Find where the given text appears and provide that cell's center as (X, Y) coordinate. 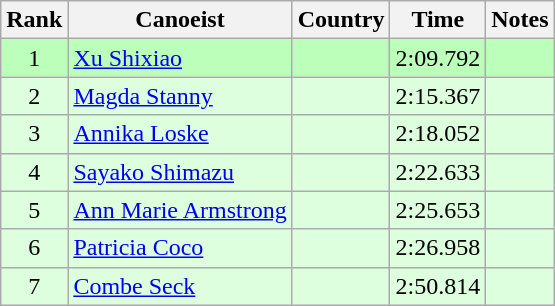
Rank (34, 20)
2:50.814 (438, 286)
Time (438, 20)
Combe Seck (180, 286)
7 (34, 286)
2:26.958 (438, 248)
Patricia Coco (180, 248)
5 (34, 210)
1 (34, 58)
4 (34, 172)
Xu Shixiao (180, 58)
2:25.653 (438, 210)
Magda Stanny (180, 96)
2:09.792 (438, 58)
2 (34, 96)
Country (341, 20)
Canoeist (180, 20)
Sayako Shimazu (180, 172)
Notes (520, 20)
6 (34, 248)
2:15.367 (438, 96)
3 (34, 134)
2:18.052 (438, 134)
Annika Loske (180, 134)
Ann Marie Armstrong (180, 210)
2:22.633 (438, 172)
